Return the [x, y] coordinate for the center point of the cell that contains the specified text.  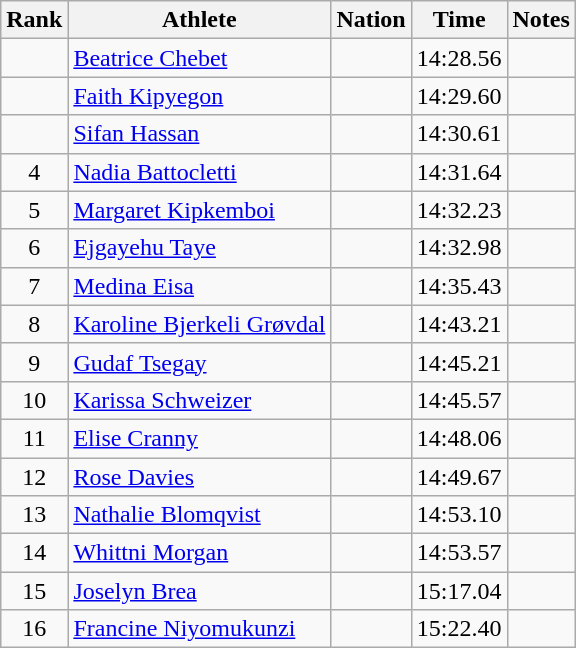
7 [34, 286]
Nation [371, 20]
5 [34, 210]
14:43.21 [459, 324]
14:30.61 [459, 134]
15 [34, 591]
13 [34, 515]
Rose Davies [200, 477]
14:45.57 [459, 400]
Sifan Hassan [200, 134]
Nathalie Blomqvist [200, 515]
14:48.06 [459, 438]
Notes [541, 20]
14:32.23 [459, 210]
15:17.04 [459, 591]
Faith Kipyegon [200, 96]
14:31.64 [459, 172]
14:32.98 [459, 248]
14:49.67 [459, 477]
Medina Eisa [200, 286]
12 [34, 477]
Ejgayehu Taye [200, 248]
8 [34, 324]
Gudaf Tsegay [200, 362]
14 [34, 553]
Elise Cranny [200, 438]
11 [34, 438]
14:53.10 [459, 515]
Margaret Kipkemboi [200, 210]
Nadia Battocletti [200, 172]
15:22.40 [459, 629]
Time [459, 20]
Joselyn Brea [200, 591]
14:28.56 [459, 58]
14:45.21 [459, 362]
Beatrice Chebet [200, 58]
14:53.57 [459, 553]
9 [34, 362]
Francine Niyomukunzi [200, 629]
Athlete [200, 20]
Karissa Schweizer [200, 400]
6 [34, 248]
Rank [34, 20]
4 [34, 172]
14:29.60 [459, 96]
16 [34, 629]
10 [34, 400]
Karoline Bjerkeli Grøvdal [200, 324]
Whittni Morgan [200, 553]
14:35.43 [459, 286]
